Return the (x, y) coordinate for the center point of the cell that contains the specified text.  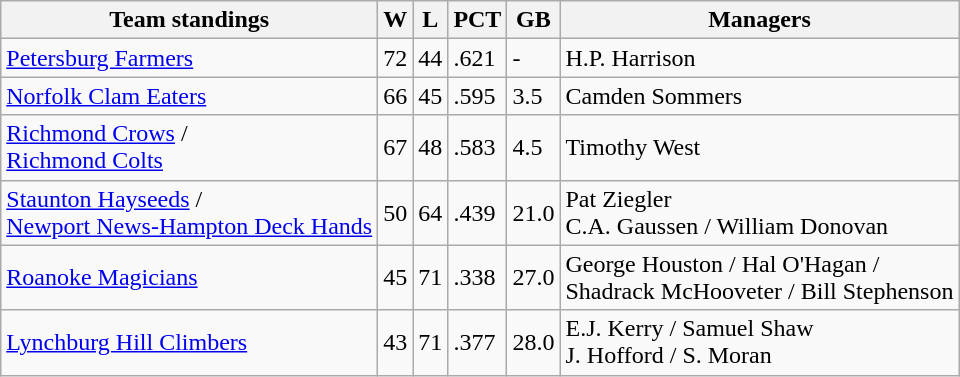
GB (534, 20)
.621 (478, 58)
E.J. Kerry / Samuel Shaw J. Hofford / S. Moran (760, 342)
H.P. Harrison (760, 58)
Managers (760, 20)
72 (396, 58)
.583 (478, 148)
4.5 (534, 148)
Team standings (190, 20)
Roanoke Magicians (190, 278)
- (534, 58)
43 (396, 342)
50 (396, 212)
.439 (478, 212)
W (396, 20)
27.0 (534, 278)
21.0 (534, 212)
Pat Ziegler C.A. Gaussen / William Donovan (760, 212)
48 (430, 148)
.377 (478, 342)
Camden Sommers (760, 96)
28.0 (534, 342)
George Houston / Hal O'Hagan / Shadrack McHooveter / Bill Stephenson (760, 278)
44 (430, 58)
Petersburg Farmers (190, 58)
67 (396, 148)
Lynchburg Hill Climbers (190, 342)
Richmond Crows / Richmond Colts (190, 148)
Staunton Hayseeds / Newport News-Hampton Deck Hands (190, 212)
.338 (478, 278)
3.5 (534, 96)
Timothy West (760, 148)
.595 (478, 96)
64 (430, 212)
66 (396, 96)
L (430, 20)
PCT (478, 20)
Norfolk Clam Eaters (190, 96)
